Search for the cell housing the specified text and yield its (x, y) center coordinate. 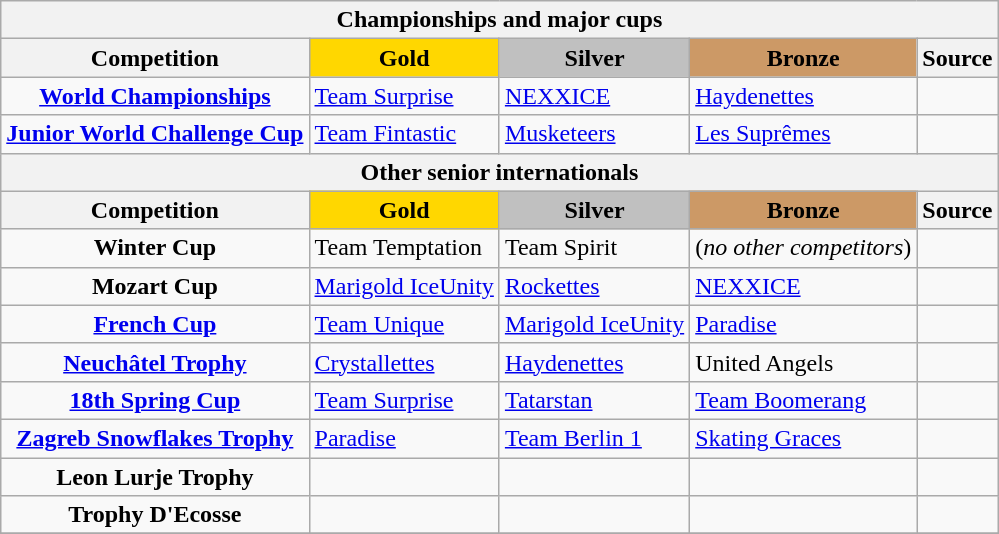
Trophy D'Ecosse (155, 515)
World Championships (155, 96)
Team Fintastic (404, 134)
Rockettes (594, 286)
Team Berlin 1 (594, 438)
Winter Cup (155, 248)
Team Spirit (594, 248)
Leon Lurje Trophy (155, 477)
Crystallettes (404, 362)
Les Suprêmes (804, 134)
Zagreb Snowflakes Trophy (155, 438)
Championships and major cups (500, 20)
(no other competitors) (804, 248)
Tatarstan (594, 400)
18th Spring Cup (155, 400)
United Angels (804, 362)
Musketeers (594, 134)
Team Unique (404, 324)
Other senior internationals (500, 172)
Mozart Cup (155, 286)
Team Temptation (404, 248)
Neuchâtel Trophy (155, 362)
Skating Graces (804, 438)
French Cup (155, 324)
Junior World Challenge Cup (155, 134)
Team Boomerang (804, 400)
